Output the [X, Y] coordinate of the center of the cell containing the given text.  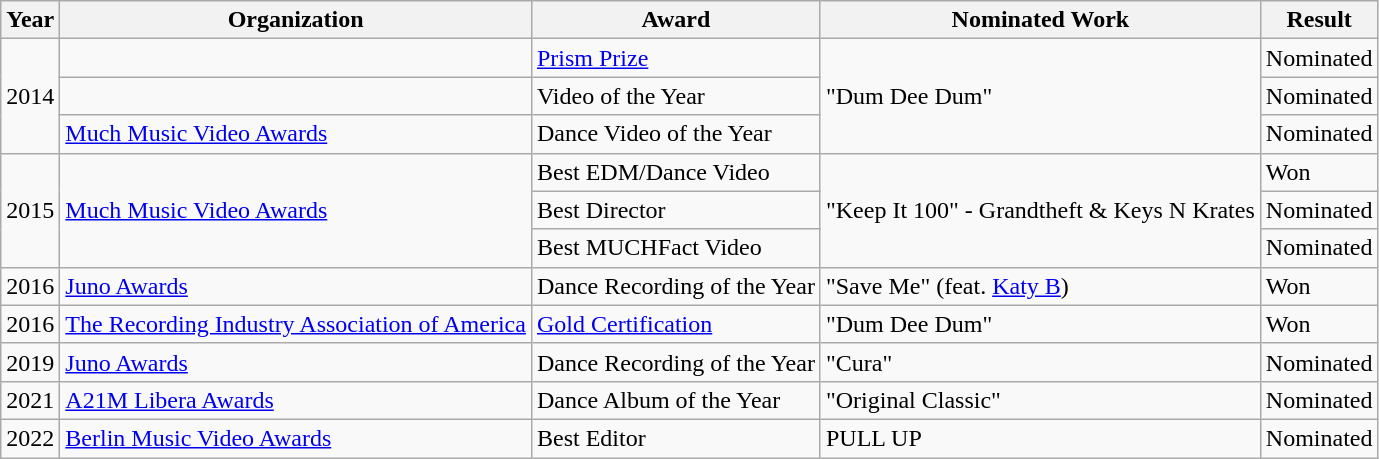
Organization [296, 20]
2019 [30, 362]
Video of the Year [676, 96]
2014 [30, 96]
Best EDM/Dance Video [676, 172]
Award [676, 20]
Berlin Music Video Awards [296, 438]
"Keep It 100" - Grandtheft & Keys N Krates [1040, 210]
"Original Classic" [1040, 400]
A21M Libera Awards [296, 400]
Best Director [676, 210]
Prism Prize [676, 58]
Dance Album of the Year [676, 400]
PULL UP [1040, 438]
Year [30, 20]
Nominated Work [1040, 20]
2022 [30, 438]
"Cura" [1040, 362]
Gold Certification [676, 324]
The Recording Industry Association of America [296, 324]
"Save Me" (feat. Katy B) [1040, 286]
2015 [30, 210]
Best Editor [676, 438]
Best MUCHFact Video [676, 248]
Dance Video of the Year [676, 134]
2021 [30, 400]
Result [1319, 20]
